Detect which cell encompasses the target text, then output its (x, y) center coordinate. 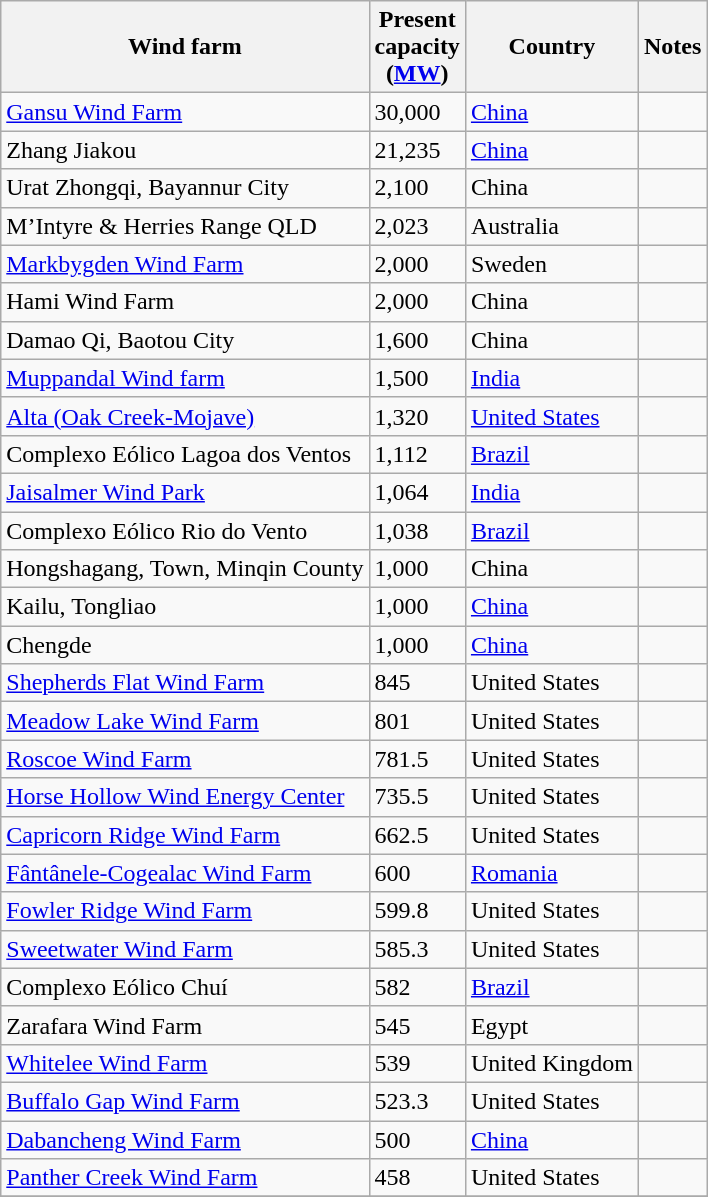
Jaisalmer Wind Park (185, 492)
600 (417, 873)
1,112 (417, 454)
Roscoe Wind Farm (185, 759)
Fowler Ridge Wind Farm (185, 911)
Sweden (552, 264)
Sweetwater Wind Farm (185, 949)
Australia (552, 226)
Hami Wind Farm (185, 302)
30,000 (417, 112)
Gansu Wind Farm (185, 112)
599.8 (417, 911)
Complexo Eólico Chuí (185, 987)
Shepherds Flat Wind Farm (185, 683)
Meadow Lake Wind Farm (185, 721)
Horse Hollow Wind Energy Center (185, 797)
Present capacity (MW) (417, 47)
1,500 (417, 378)
1,600 (417, 340)
United Kingdom (552, 1063)
Zhang Jiakou (185, 150)
1,320 (417, 416)
Egypt (552, 1025)
Kailu, Tongliao (185, 607)
Capricorn Ridge Wind Farm (185, 835)
523.3 (417, 1101)
1,038 (417, 531)
582 (417, 987)
Notes (672, 47)
Romania (552, 873)
M’Intyre & Herries Range QLD (185, 226)
781.5 (417, 759)
Complexo Eólico Lagoa dos Ventos (185, 454)
Fântânele-Cogealac Wind Farm (185, 873)
662.5 (417, 835)
Buffalo Gap Wind Farm (185, 1101)
1,064 (417, 492)
Complexo Eólico Rio do Vento (185, 531)
545 (417, 1025)
Zarafara Wind Farm (185, 1025)
458 (417, 1178)
Wind farm (185, 47)
Dabancheng Wind Farm (185, 1139)
500 (417, 1139)
Country (552, 47)
585.3 (417, 949)
Alta (Oak Creek-Mojave) (185, 416)
Muppandal Wind farm (185, 378)
21,235 (417, 150)
2,023 (417, 226)
735.5 (417, 797)
Damao Qi, Baotou City (185, 340)
2,100 (417, 188)
Panther Creek Wind Farm (185, 1178)
845 (417, 683)
Chengde (185, 645)
Urat Zhongqi, Bayannur City (185, 188)
Whitelee Wind Farm (185, 1063)
539 (417, 1063)
Hongshagang, Town, Minqin County (185, 569)
Markbygden Wind Farm (185, 264)
801 (417, 721)
